Return (X, Y) of the center of cell containing provided text 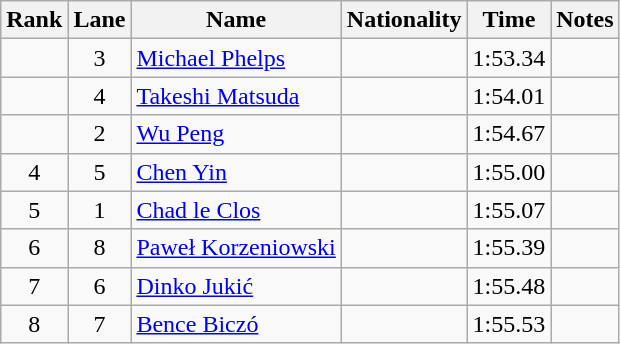
Nationality (404, 20)
Rank (34, 20)
1:53.34 (509, 58)
Wu Peng (236, 134)
Notes (585, 20)
1:55.48 (509, 286)
2 (100, 134)
1:54.67 (509, 134)
Bence Biczó (236, 324)
1:55.39 (509, 248)
1:54.01 (509, 96)
1:55.53 (509, 324)
Paweł Korzeniowski (236, 248)
Chen Yin (236, 172)
Lane (100, 20)
1:55.00 (509, 172)
Name (236, 20)
1:55.07 (509, 210)
Dinko Jukić (236, 286)
Michael Phelps (236, 58)
1 (100, 210)
Takeshi Matsuda (236, 96)
3 (100, 58)
Time (509, 20)
Chad le Clos (236, 210)
